Capture the cell that displays the provided text and extract its [X, Y] central coordinate. 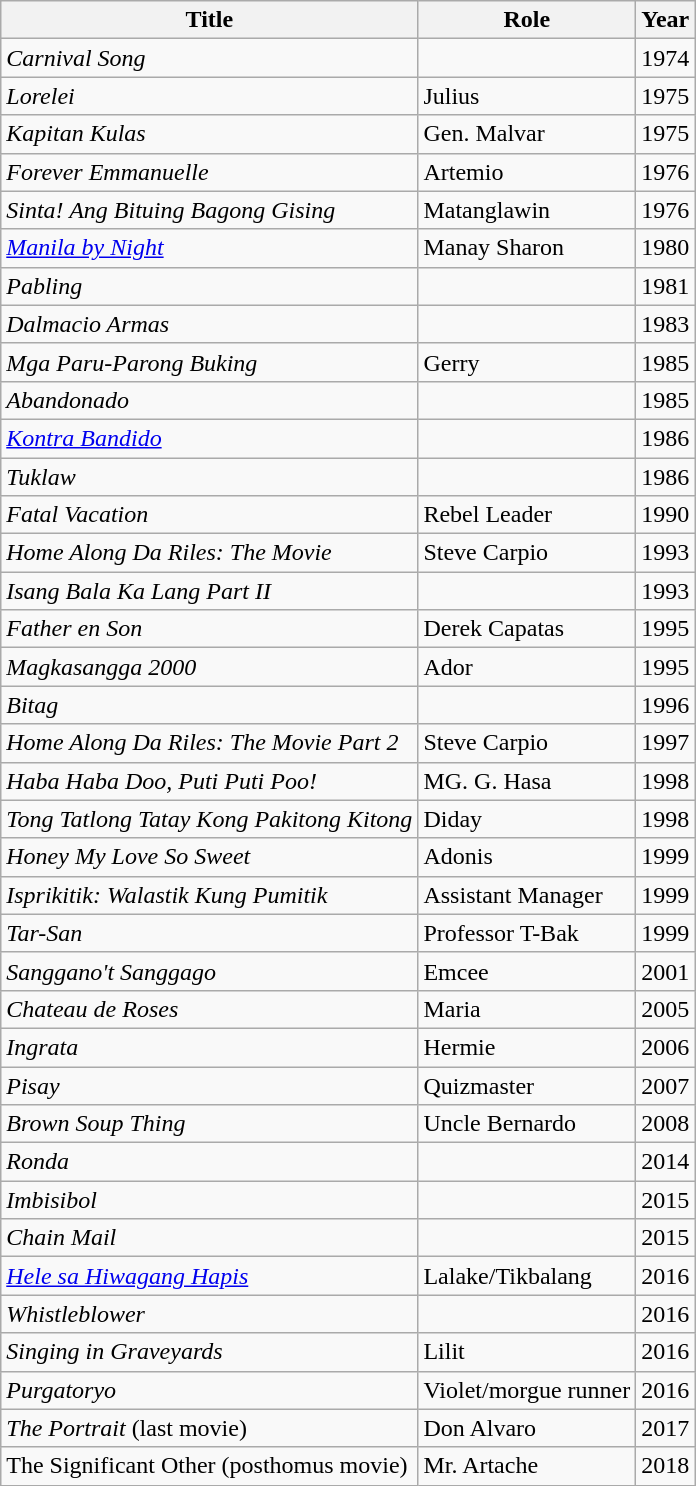
Fatal Vacation [210, 515]
Don Alvaro [527, 1428]
1996 [666, 705]
Sinta! Ang Bituing Bagong Gising [210, 210]
Lilit [527, 1352]
Julius [527, 96]
Adonis [527, 857]
Chain Mail [210, 1238]
Kapitan Kulas [210, 134]
Father en Son [210, 629]
Magkasangga 2000 [210, 667]
1980 [666, 248]
Violet/morgue runner [527, 1390]
2014 [666, 1162]
Home Along Da Riles: The Movie [210, 553]
Diday [527, 819]
Gerry [527, 362]
The Significant Other (posthomus movie) [210, 1466]
Hele sa Hiwagang Hapis [210, 1276]
Pisay [210, 1085]
Title [210, 20]
Maria [527, 1009]
Rebel Leader [527, 515]
Isprikitik: Walastik Kung Pumitik [210, 895]
Ador [527, 667]
Matanglawin [527, 210]
Sanggano't Sanggago [210, 971]
Pabling [210, 286]
Brown Soup Thing [210, 1124]
2001 [666, 971]
Lorelei [210, 96]
Mr. Artache [527, 1466]
Haba Haba Doo, Puti Puti Poo! [210, 781]
Isang Bala Ka Lang Part II [210, 591]
Kontra Bandido [210, 438]
Chateau de Roses [210, 1009]
Manila by Night [210, 248]
Honey My Love So Sweet [210, 857]
Purgatoryo [210, 1390]
Imbisibol [210, 1200]
Carnival Song [210, 58]
Gen. Malvar [527, 134]
Role [527, 20]
Mga Paru-Parong Buking [210, 362]
1981 [666, 286]
Tuklaw [210, 477]
Home Along Da Riles: The Movie Part 2 [210, 743]
1974 [666, 58]
Dalmacio Armas [210, 324]
Artemio [527, 172]
Whistleblower [210, 1314]
Professor T-Bak [527, 933]
Lalake/Tikbalang [527, 1276]
Abandonado [210, 400]
2018 [666, 1466]
Forever Emmanuelle [210, 172]
Emcee [527, 971]
1990 [666, 515]
Ingrata [210, 1047]
1997 [666, 743]
Uncle Bernardo [527, 1124]
Manay Sharon [527, 248]
1983 [666, 324]
Ronda [210, 1162]
The Portrait (last movie) [210, 1428]
Assistant Manager [527, 895]
Singing in Graveyards [210, 1352]
2017 [666, 1428]
2005 [666, 1009]
2007 [666, 1085]
Tong Tatlong Tatay Kong Pakitong Kitong [210, 819]
Quizmaster [527, 1085]
Tar-San [210, 933]
Derek Capatas [527, 629]
Year [666, 20]
2006 [666, 1047]
Bitag [210, 705]
Hermie [527, 1047]
2008 [666, 1124]
MG. G. Hasa [527, 781]
